Return [X, Y] of the center of cell containing provided text 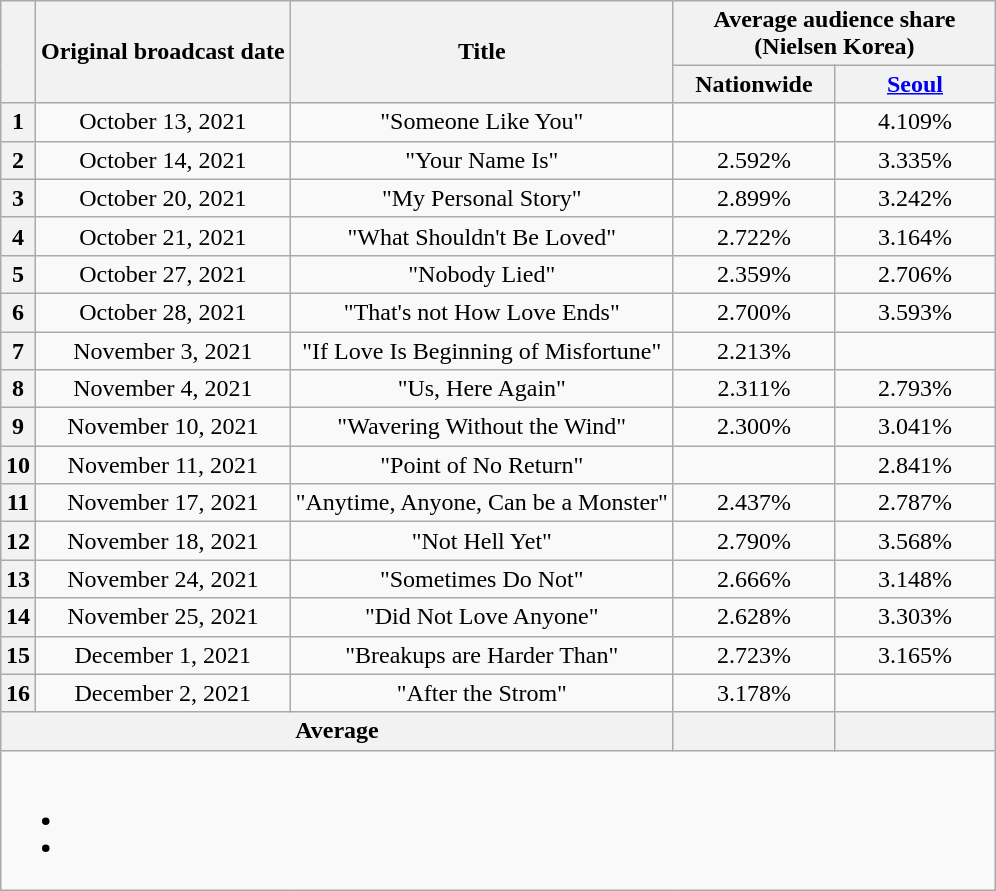
2.722% [754, 236]
October 21, 2021 [164, 236]
Average [336, 731]
2.706% [914, 274]
November 17, 2021 [164, 503]
Average audience share (Nielsen Korea) [834, 32]
"Wavering Without the Wind" [482, 427]
8 [18, 389]
"Breakups are Harder Than" [482, 655]
2.700% [754, 312]
3.165% [914, 655]
2.723% [754, 655]
3.164% [914, 236]
"That's not How Love Ends" [482, 312]
12 [18, 541]
3.178% [754, 693]
3.303% [914, 617]
7 [18, 351]
3.335% [914, 160]
3.148% [914, 579]
3 [18, 198]
2.311% [754, 389]
December 2, 2021 [164, 693]
"Us, Here Again" [482, 389]
November 18, 2021 [164, 541]
"Sometimes Do Not" [482, 579]
October 13, 2021 [164, 122]
3.593% [914, 312]
October 27, 2021 [164, 274]
2.300% [754, 427]
2.841% [914, 465]
3.568% [914, 541]
"If Love Is Beginning of Misfortune" [482, 351]
2 [18, 160]
2.790% [754, 541]
"Point of No Return" [482, 465]
5 [18, 274]
14 [18, 617]
2.628% [754, 617]
Seoul [914, 84]
16 [18, 693]
November 3, 2021 [164, 351]
"What Shouldn't Be Loved" [482, 236]
2.437% [754, 503]
1 [18, 122]
"Nobody Lied" [482, 274]
4.109% [914, 122]
"Not Hell Yet" [482, 541]
3.242% [914, 198]
October 14, 2021 [164, 160]
"Anytime, Anyone, Can be a Monster" [482, 503]
November 25, 2021 [164, 617]
November 10, 2021 [164, 427]
2.787% [914, 503]
"Someone Like You" [482, 122]
"Did Not Love Anyone" [482, 617]
2.899% [754, 198]
November 24, 2021 [164, 579]
October 20, 2021 [164, 198]
Title [482, 52]
2.793% [914, 389]
October 28, 2021 [164, 312]
6 [18, 312]
2.359% [754, 274]
3.041% [914, 427]
Original broadcast date [164, 52]
"My Personal Story" [482, 198]
"Your Name Is" [482, 160]
9 [18, 427]
November 4, 2021 [164, 389]
November 11, 2021 [164, 465]
Nationwide [754, 84]
13 [18, 579]
2.592% [754, 160]
2.666% [754, 579]
2.213% [754, 351]
15 [18, 655]
11 [18, 503]
4 [18, 236]
10 [18, 465]
December 1, 2021 [164, 655]
"After the Strom" [482, 693]
